Return the (x, y) coordinate for the center point of the cell that contains the specified text.  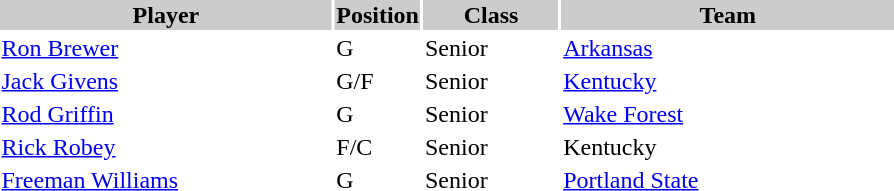
F/C (378, 147)
Position (378, 15)
Arkansas (728, 48)
Team (728, 15)
Ron Brewer (166, 48)
Rick Robey (166, 147)
Player (166, 15)
Class (490, 15)
G/F (378, 81)
Jack Givens (166, 81)
Rod Griffin (166, 114)
Wake Forest (728, 114)
